Detect which cell encompasses the target text, then output its (x, y) center coordinate. 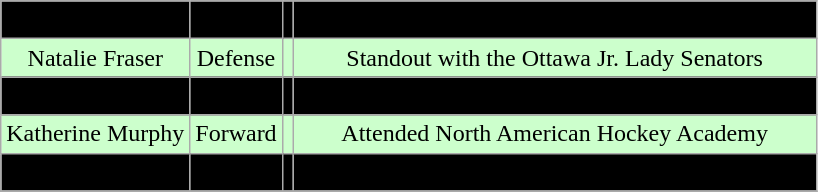
Attended North American Hockey Academy (554, 134)
Natalie Fraser (96, 58)
Leah Carey (96, 20)
Played for the Toronto Jr. Aeros (554, 96)
Played for the Madison Capitols (554, 20)
Played for the Toronto Jr. Aeros with Jessica Gazzola (554, 172)
Amanda Pantaleo (96, 172)
Jessica Gazzola (96, 96)
Katherine Murphy (96, 134)
Standout with the Ottawa Jr. Lady Senators (554, 58)
